Output the [x, y] coordinate of the center of the cell containing the given text.  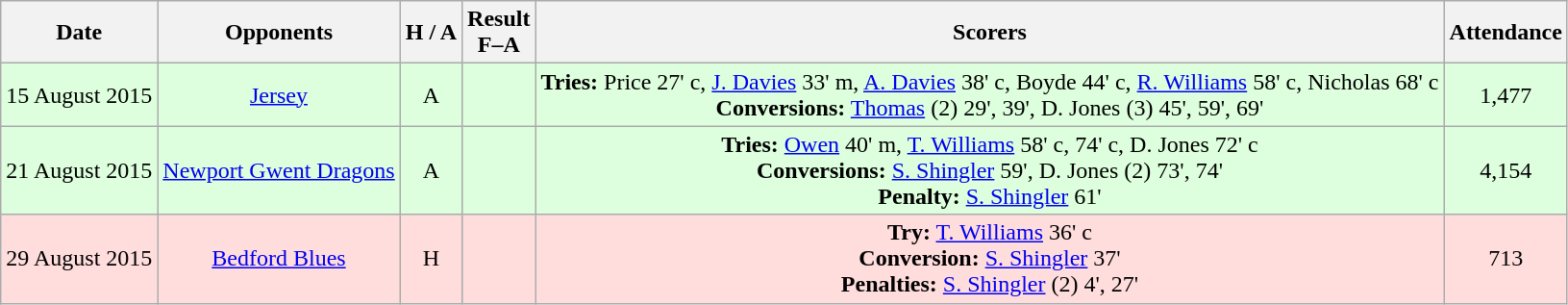
Bedford Blues [279, 259]
Scorers [990, 33]
Newport Gwent Dragons [279, 170]
713 [1506, 259]
Opponents [279, 33]
Tries: Owen 40' m, T. Williams 58' c, 74' c, D. Jones 72' cConversions: S. Shingler 59', D. Jones (2) 73', 74'Penalty: S. Shingler 61' [990, 170]
H / A [431, 33]
4,154 [1506, 170]
Date [79, 33]
ResultF–A [499, 33]
1,477 [1506, 94]
29 August 2015 [79, 259]
21 August 2015 [79, 170]
15 August 2015 [79, 94]
H [431, 259]
Try: T. Williams 36' cConversion: S. Shingler 37'Penalties: S. Shingler (2) 4', 27' [990, 259]
Attendance [1506, 33]
Jersey [279, 94]
